Find where the given text appears and provide that cell's center as (x, y) coordinate. 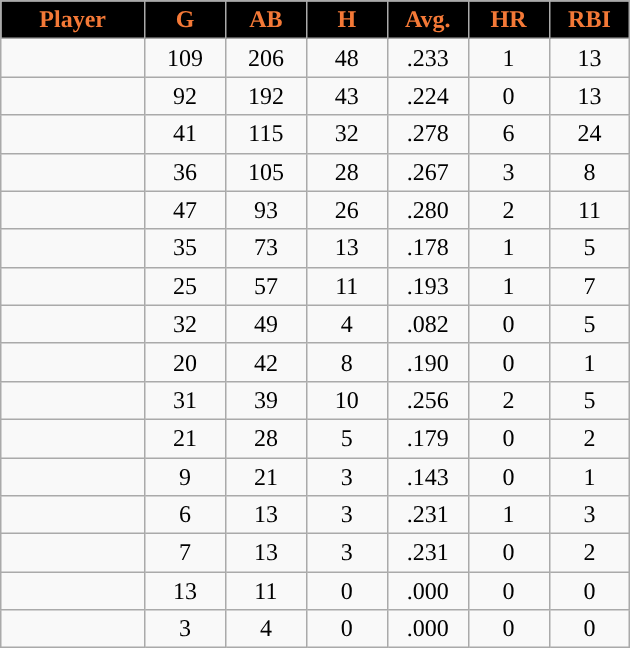
.179 (428, 438)
48 (346, 58)
192 (266, 96)
.082 (428, 324)
RBI (590, 20)
42 (266, 362)
105 (266, 172)
49 (266, 324)
92 (186, 96)
206 (266, 58)
10 (346, 400)
.193 (428, 286)
43 (346, 96)
41 (186, 134)
36 (186, 172)
115 (266, 134)
.178 (428, 248)
.224 (428, 96)
.278 (428, 134)
.233 (428, 58)
26 (346, 210)
31 (186, 400)
.267 (428, 172)
47 (186, 210)
H (346, 20)
24 (590, 134)
.190 (428, 362)
HR (508, 20)
109 (186, 58)
93 (266, 210)
39 (266, 400)
25 (186, 286)
.143 (428, 477)
20 (186, 362)
AB (266, 20)
.280 (428, 210)
35 (186, 248)
Avg. (428, 20)
9 (186, 477)
73 (266, 248)
57 (266, 286)
G (186, 20)
Player (73, 20)
.256 (428, 400)
